Locate the cell with the specified text and output its [x, y] center coordinate. 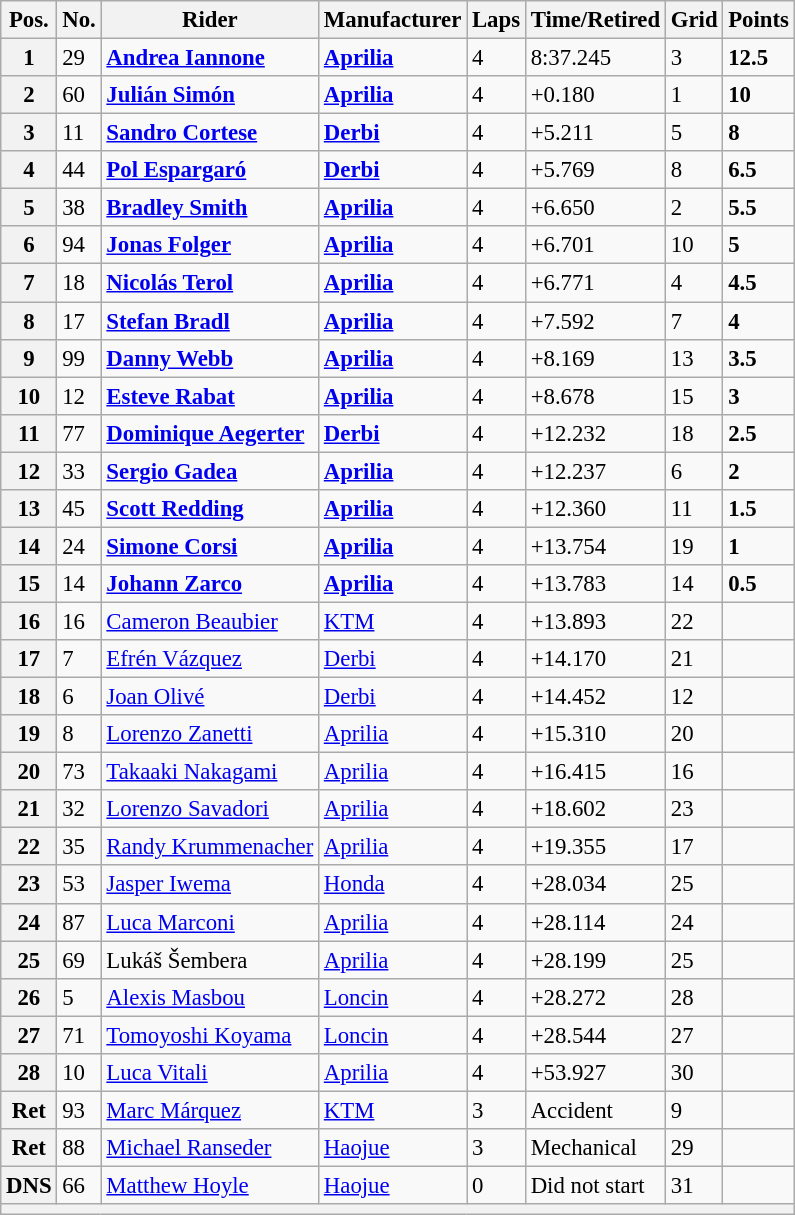
+8.169 [595, 358]
+5.769 [595, 170]
73 [79, 772]
No. [79, 20]
Johann Zarco [210, 584]
+13.783 [595, 584]
31 [694, 1185]
69 [79, 960]
+15.310 [595, 734]
Lorenzo Zanetti [210, 734]
Accident [595, 1110]
8:37.245 [595, 58]
DNS [29, 1185]
Lorenzo Savadori [210, 809]
Michael Ranseder [210, 1148]
Randy Krummenacher [210, 847]
87 [79, 922]
Points [758, 20]
Honda [393, 885]
+12.360 [595, 509]
+16.415 [595, 772]
Mechanical [595, 1148]
Luca Vitali [210, 1073]
Bradley Smith [210, 208]
Luca Marconi [210, 922]
0.5 [758, 584]
+6.771 [595, 283]
1.5 [758, 509]
Manufacturer [393, 20]
38 [79, 208]
+7.592 [595, 321]
+6.650 [595, 208]
33 [79, 471]
88 [79, 1148]
Nicolás Terol [210, 283]
+8.678 [595, 396]
26 [29, 997]
12.5 [758, 58]
Stefan Bradl [210, 321]
Matthew Hoyle [210, 1185]
3.5 [758, 358]
Simone Corsi [210, 546]
Grid [694, 20]
Efrén Vázquez [210, 659]
+28.114 [595, 922]
+14.170 [595, 659]
Jonas Folger [210, 245]
Danny Webb [210, 358]
Rider [210, 20]
94 [79, 245]
60 [79, 95]
Sandro Cortese [210, 133]
+0.180 [595, 95]
Sergio Gadea [210, 471]
Did not start [595, 1185]
+13.754 [595, 546]
Laps [496, 20]
Pos. [29, 20]
Alexis Masbou [210, 997]
+13.893 [595, 621]
66 [79, 1185]
44 [79, 170]
93 [79, 1110]
Lukáš Šembera [210, 960]
0 [496, 1185]
32 [79, 809]
+28.272 [595, 997]
+28.544 [595, 1035]
+5.211 [595, 133]
Time/Retired [595, 20]
Jasper Iwema [210, 885]
Takaaki Nakagami [210, 772]
Scott Redding [210, 509]
Marc Márquez [210, 1110]
+6.701 [595, 245]
77 [79, 433]
+28.034 [595, 885]
+12.232 [595, 433]
45 [79, 509]
4.5 [758, 283]
71 [79, 1035]
+28.199 [595, 960]
Cameron Beaubier [210, 621]
35 [79, 847]
Esteve Rabat [210, 396]
+19.355 [595, 847]
30 [694, 1073]
+18.602 [595, 809]
6.5 [758, 170]
+12.237 [595, 471]
Tomoyoshi Koyama [210, 1035]
99 [79, 358]
Pol Espargaró [210, 170]
Julián Simón [210, 95]
+14.452 [595, 697]
2.5 [758, 433]
Andrea Iannone [210, 58]
Dominique Aegerter [210, 433]
+53.927 [595, 1073]
Joan Olivé [210, 697]
5.5 [758, 208]
53 [79, 885]
